For the text-containing cell, return its midpoint in [X, Y] coordinate format. 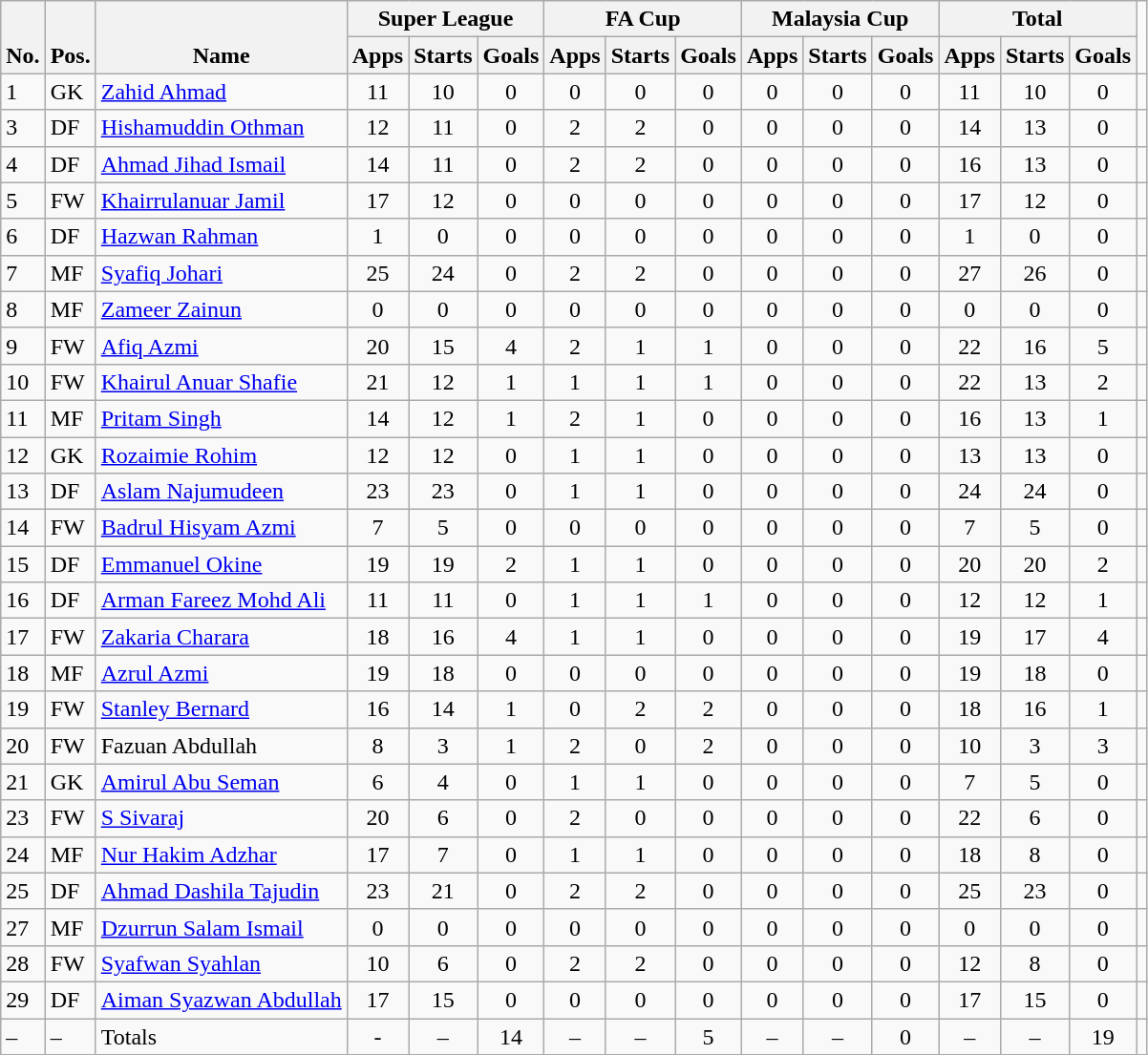
Zahid Ahmad [222, 92]
FA Cup [644, 19]
Total [1037, 19]
29 [23, 1000]
Syafiq Johari [222, 273]
Pritam Singh [222, 418]
Khairul Anuar Shafie [222, 382]
Badrul Hisyam Azmi [222, 528]
Arman Fareez Mohd Ali [222, 601]
26 [1034, 273]
Ahmad Jihad Ismail [222, 164]
Khairrulanuar Jamil [222, 200]
Aslam Najumudeen [222, 492]
No. [23, 37]
28 [23, 963]
Malaysia Cup [840, 19]
Nur Hakim Adzhar [222, 855]
Ahmad Dashila Tajudin [222, 891]
Zameer Zainun [222, 309]
Totals [222, 1036]
Zakaria Charara [222, 637]
Emmanuel Okine [222, 564]
S Sivaraj [222, 818]
Hishamuddin Othman [222, 128]
- [377, 1036]
Fazuan Abdullah [222, 746]
Afiq Azmi [222, 346]
Hazwan Rahman [222, 237]
9 [23, 346]
Dzurrun Salam Ismail [222, 927]
Pos. [71, 37]
Super League [445, 19]
Stanley Bernard [222, 709]
Name [222, 37]
Syafwan Syahlan [222, 963]
Rozaimie Rohim [222, 455]
Azrul Azmi [222, 673]
Amirul Abu Seman [222, 782]
Aiman Syazwan Abdullah [222, 1000]
